Search for the cell housing the specified text and yield its [X, Y] center coordinate. 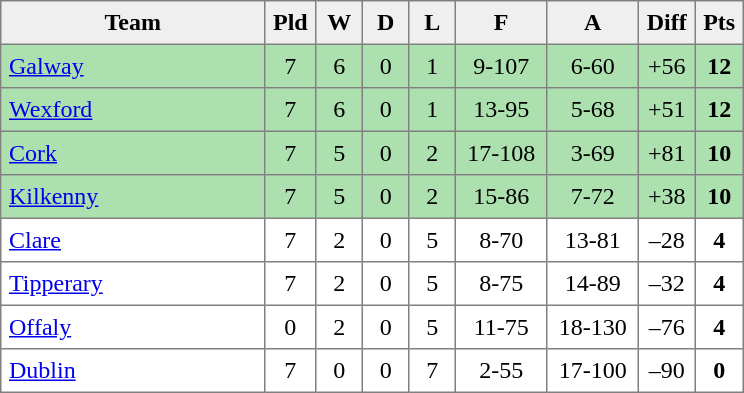
F [501, 23]
W [339, 23]
Pld [290, 23]
–90 [666, 371]
Diff [666, 23]
13-81 [593, 240]
8-75 [501, 284]
17-100 [593, 371]
Clare [133, 240]
Tipperary [133, 284]
3-69 [593, 153]
6-60 [593, 66]
5-68 [593, 110]
11-75 [501, 327]
–28 [666, 240]
Cork [133, 153]
9-107 [501, 66]
+38 [666, 197]
Offaly [133, 327]
2-55 [501, 371]
14-89 [593, 284]
15-86 [501, 197]
7-72 [593, 197]
8-70 [501, 240]
Kilkenny [133, 197]
Team [133, 23]
–32 [666, 284]
L [432, 23]
+51 [666, 110]
13-95 [501, 110]
+56 [666, 66]
Dublin [133, 371]
18-130 [593, 327]
A [593, 23]
+81 [666, 153]
17-108 [501, 153]
Pts [719, 23]
D [385, 23]
Wexford [133, 110]
Galway [133, 66]
–76 [666, 327]
